Pinpoint the cell where the given text exists, returning its [X, Y] midpoint coordinate. 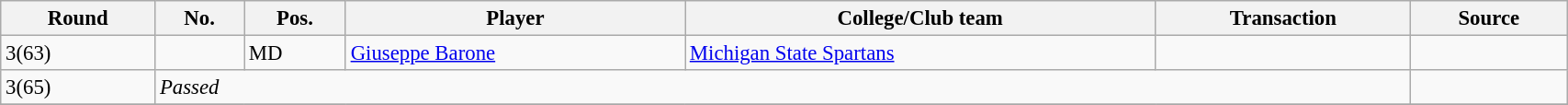
Player [514, 18]
Giuseppe Barone [514, 53]
Pos. [296, 18]
MD [296, 53]
College/Club team [920, 18]
3(63) [78, 53]
Michigan State Spartans [920, 53]
No. [200, 18]
Round [78, 18]
Passed [783, 87]
Source [1489, 18]
Transaction [1283, 18]
3(65) [78, 87]
